Return the (X, Y) coordinate for the center point of the cell that contains the specified text.  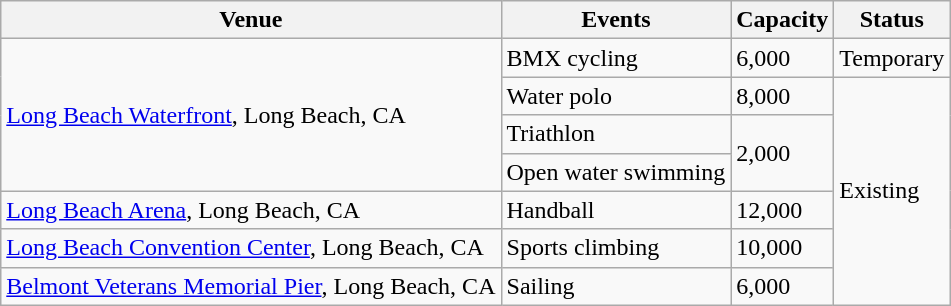
Long Beach Arena, Long Beach, CA (251, 210)
Triathlon (616, 134)
Water polo (616, 96)
Venue (251, 20)
BMX cycling (616, 58)
Temporary (892, 58)
2,000 (782, 153)
Open water swimming (616, 172)
Handball (616, 210)
12,000 (782, 210)
10,000 (782, 248)
Capacity (782, 20)
Existing (892, 191)
Status (892, 20)
Events (616, 20)
8,000 (782, 96)
Sailing (616, 286)
Sports climbing (616, 248)
Belmont Veterans Memorial Pier, Long Beach, CA (251, 286)
Long Beach Waterfront, Long Beach, CA (251, 115)
Long Beach Convention Center, Long Beach, CA (251, 248)
